Identify which cell holds the provided text, then report its [X, Y] central coordinate. 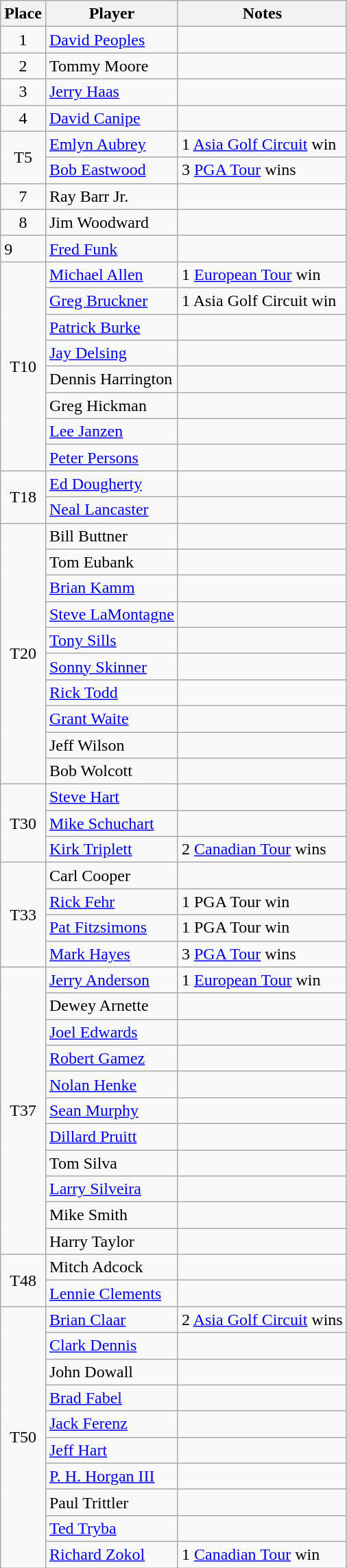
Neal Lancaster [111, 510]
Player [111, 14]
Jeff Wilson [111, 745]
Tom Eubank [111, 562]
2 Asia Golf Circuit wins [262, 1320]
Greg Hickman [111, 406]
Mike Schuchart [111, 823]
7 [23, 196]
Clark Dennis [111, 1346]
Richard Zokol [111, 1554]
Sean Murphy [111, 1110]
Jeff Hart [111, 1450]
Bill Buttner [111, 536]
Grant Waite [111, 718]
Lennie Clements [111, 1294]
Jay Delsing [111, 353]
David Canipe [111, 118]
Ted Tryba [111, 1528]
Brian Kamm [111, 588]
Ed Dougherty [111, 484]
T10 [23, 366]
2 [23, 66]
Steve Hart [111, 797]
Fred Funk [111, 248]
Tommy Moore [111, 66]
Michael Allen [111, 274]
9 [23, 248]
Tony Sills [111, 640]
Sonny Skinner [111, 666]
John Dowall [111, 1372]
Rick Fehr [111, 902]
Joel Edwards [111, 1032]
Bob Wolcott [111, 771]
T20 [23, 653]
P. H. Horgan III [111, 1476]
Jerry Haas [111, 92]
Ray Barr Jr. [111, 196]
Lee Janzen [111, 432]
Dennis Harrington [111, 379]
T48 [23, 1280]
T33 [23, 915]
Greg Bruckner [111, 301]
Mike Smith [111, 1215]
Jack Ferenz [111, 1424]
Kirk Triplett [111, 850]
Jerry Anderson [111, 980]
Nolan Henke [111, 1084]
T37 [23, 1110]
Patrick Burke [111, 327]
Rick Todd [111, 692]
Dewey Arnette [111, 1006]
8 [23, 222]
2 Canadian Tour wins [262, 850]
Steve LaMontagne [111, 614]
3 [23, 92]
Bob Eastwood [111, 170]
Dillard Pruitt [111, 1136]
Mitch Adcock [111, 1267]
Paul Trittler [111, 1502]
T5 [23, 157]
Harry Taylor [111, 1241]
Emlyn Aubrey [111, 144]
T50 [23, 1437]
1 Canadian Tour win [262, 1554]
Brian Claar [111, 1320]
Jim Woodward [111, 222]
Mark Hayes [111, 954]
1 [23, 40]
Pat Fitzsimons [111, 928]
Notes [262, 14]
4 [23, 118]
Place [23, 14]
Robert Gamez [111, 1058]
David Peoples [111, 40]
Brad Fabel [111, 1398]
Larry Silveira [111, 1189]
Peter Persons [111, 458]
T18 [23, 497]
Carl Cooper [111, 876]
T30 [23, 823]
Tom Silva [111, 1163]
